Provide the [x, y] coordinate of the cell's center where the given text is located.  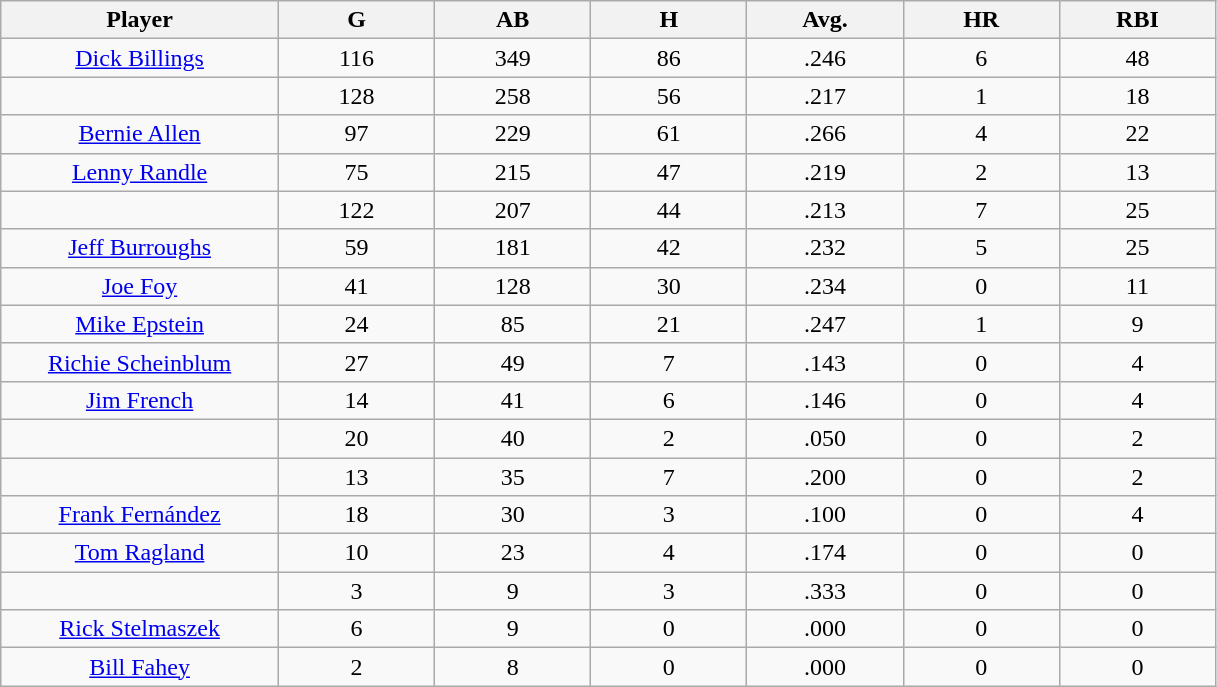
.217 [825, 96]
HR [981, 20]
24 [356, 324]
59 [356, 248]
Joe Foy [140, 286]
5 [981, 248]
42 [669, 248]
20 [356, 438]
22 [1137, 134]
Bernie Allen [140, 134]
.246 [825, 58]
86 [669, 58]
229 [513, 134]
122 [356, 210]
Rick Stelmaszek [140, 629]
H [669, 20]
11 [1137, 286]
.232 [825, 248]
35 [513, 477]
.100 [825, 515]
207 [513, 210]
258 [513, 96]
.333 [825, 591]
.213 [825, 210]
56 [669, 96]
Jim French [140, 400]
44 [669, 210]
.200 [825, 477]
Player [140, 20]
8 [513, 667]
.219 [825, 172]
Tom Ragland [140, 553]
Lenny Randle [140, 172]
27 [356, 362]
Mike Epstein [140, 324]
.050 [825, 438]
.143 [825, 362]
14 [356, 400]
47 [669, 172]
61 [669, 134]
Bill Fahey [140, 667]
181 [513, 248]
Dick Billings [140, 58]
Richie Scheinblum [140, 362]
Avg. [825, 20]
.247 [825, 324]
.234 [825, 286]
215 [513, 172]
RBI [1137, 20]
G [356, 20]
.146 [825, 400]
AB [513, 20]
97 [356, 134]
.266 [825, 134]
349 [513, 58]
10 [356, 553]
23 [513, 553]
48 [1137, 58]
21 [669, 324]
49 [513, 362]
85 [513, 324]
116 [356, 58]
Jeff Burroughs [140, 248]
Frank Fernández [140, 515]
75 [356, 172]
40 [513, 438]
.174 [825, 553]
